Return [x, y] of the center of cell containing provided text 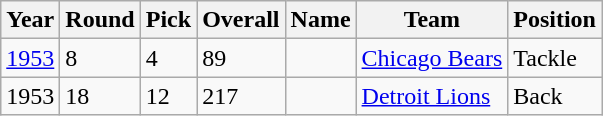
Team [432, 20]
Detroit Lions [432, 96]
217 [241, 96]
12 [168, 96]
Year [30, 20]
Round [100, 20]
Chicago Bears [432, 58]
4 [168, 58]
8 [100, 58]
Tackle [555, 58]
18 [100, 96]
Name [320, 20]
89 [241, 58]
Pick [168, 20]
Back [555, 96]
Overall [241, 20]
Position [555, 20]
